Pinpoint the cell where the given text exists, returning its [X, Y] midpoint coordinate. 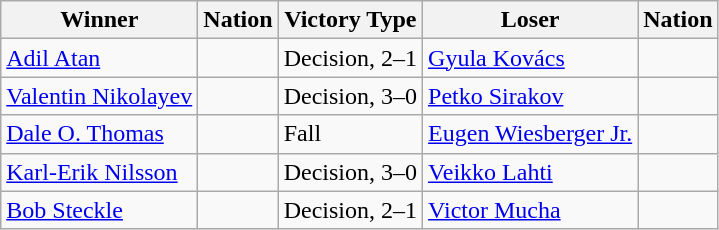
Veikko Lahti [530, 172]
Eugen Wiesberger Jr. [530, 134]
Fall [350, 134]
Winner [100, 20]
Bob Steckle [100, 210]
Gyula Kovács [530, 58]
Loser [530, 20]
Victory Type [350, 20]
Karl-Erik Nilsson [100, 172]
Adil Atan [100, 58]
Valentin Nikolayev [100, 96]
Petko Sirakov [530, 96]
Dale O. Thomas [100, 134]
Victor Mucha [530, 210]
